Find where the given text appears and provide that cell's center as [x, y] coordinate. 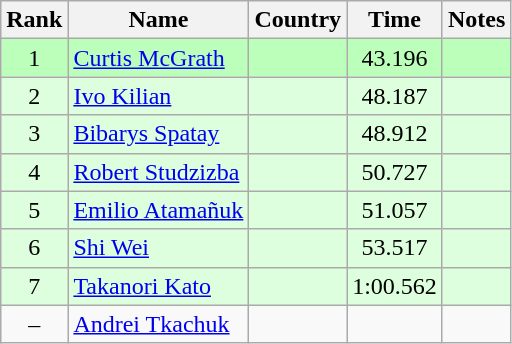
51.057 [395, 210]
1 [34, 58]
2 [34, 96]
Notes [476, 20]
Time [395, 20]
Emilio Atamañuk [158, 210]
– [34, 324]
Shi Wei [158, 248]
Bibarys Spatay [158, 134]
48.912 [395, 134]
Andrei Tkachuk [158, 324]
Ivo Kilian [158, 96]
Name [158, 20]
7 [34, 286]
53.517 [395, 248]
5 [34, 210]
Country [298, 20]
Robert Studzizba [158, 172]
6 [34, 248]
48.187 [395, 96]
Takanori Kato [158, 286]
1:00.562 [395, 286]
Rank [34, 20]
43.196 [395, 58]
3 [34, 134]
Curtis McGrath [158, 58]
4 [34, 172]
50.727 [395, 172]
